Determine the [X, Y] coordinate at the center of the cell enclosing the given text.  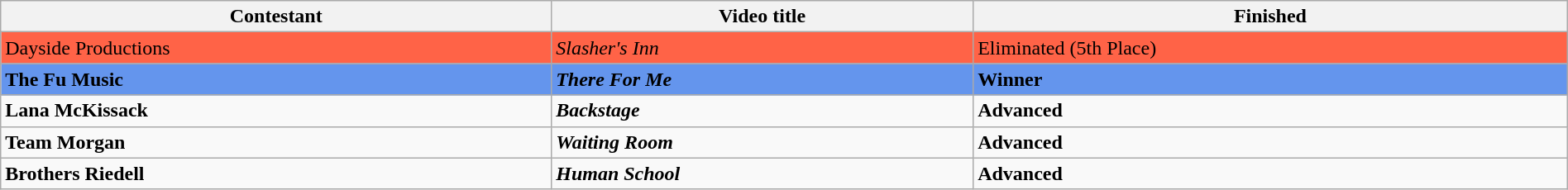
Human School [762, 173]
Video title [762, 17]
The Fu Music [276, 79]
Team Morgan [276, 142]
Contestant [276, 17]
Winner [1270, 79]
Lana McKissack [276, 111]
Brothers Riedell [276, 173]
Slasher's Inn [762, 48]
There For Me [762, 79]
Backstage [762, 111]
Finished [1270, 17]
Waiting Room [762, 142]
Dayside Productions [276, 48]
Eliminated (5th Place) [1270, 48]
